Return the (x, y) coordinate for the center point of the cell that contains the specified text.  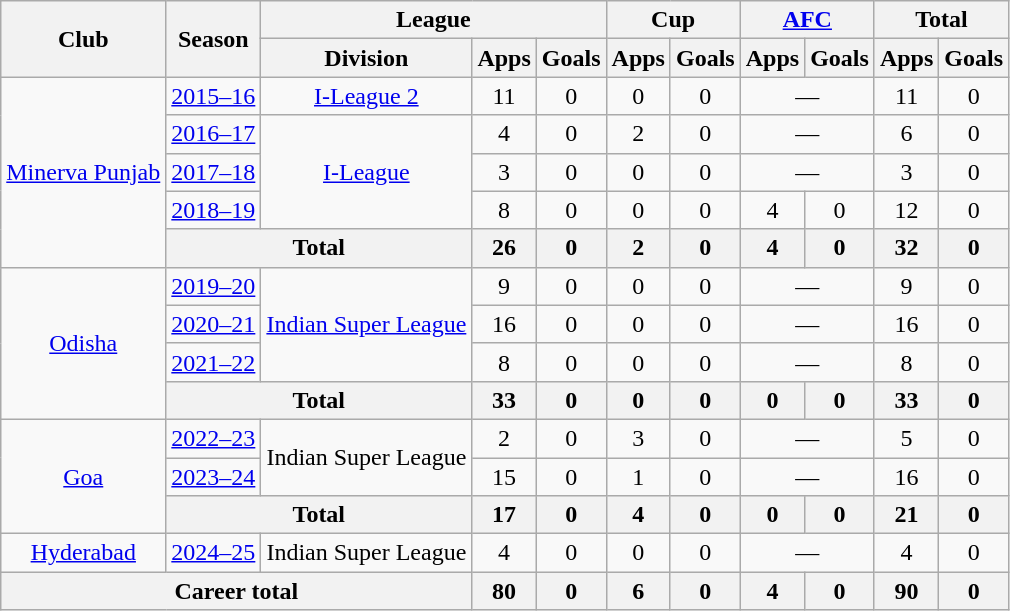
2020–21 (214, 324)
17 (504, 515)
90 (906, 591)
2024–25 (214, 553)
Hyderabad (84, 553)
I-League (366, 172)
2019–20 (214, 286)
1 (638, 477)
AFC (807, 20)
32 (906, 248)
Season (214, 39)
2016–17 (214, 134)
Odisha (84, 343)
26 (504, 248)
2015–16 (214, 96)
Career total (236, 591)
21 (906, 515)
I-League 2 (366, 96)
5 (906, 438)
2023–24 (214, 477)
2022–23 (214, 438)
Goa (84, 476)
League (434, 20)
2021–22 (214, 362)
Minerva Punjab (84, 172)
Division (366, 58)
2018–19 (214, 210)
80 (504, 591)
12 (906, 210)
Cup (673, 20)
Club (84, 39)
2017–18 (214, 172)
15 (504, 477)
